Pinpoint the cell where the given text exists, returning its [x, y] midpoint coordinate. 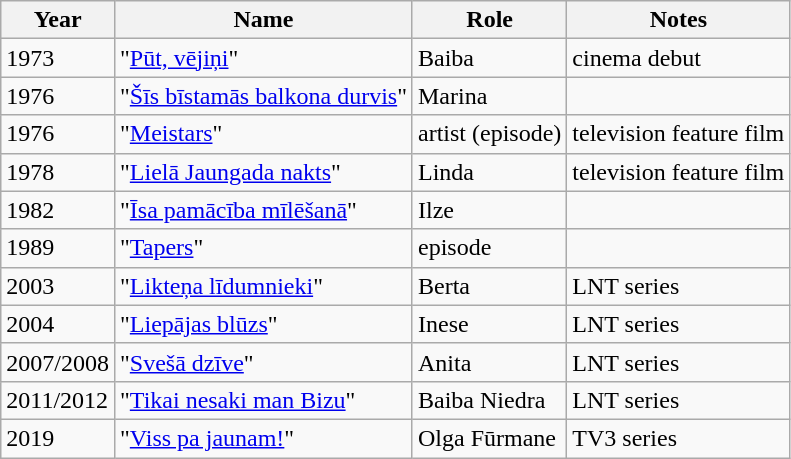
Name [263, 20]
Inese [489, 324]
Olga Fūrmane [489, 438]
episode [489, 248]
1989 [58, 248]
2019 [58, 438]
Year [58, 20]
"Viss pa jaunam!" [263, 438]
1982 [58, 210]
Ilze [489, 210]
Anita [489, 362]
Linda [489, 172]
"Tapers" [263, 248]
Marina [489, 96]
2011/2012 [58, 400]
artist (episode) [489, 134]
"Šīs bīstamās balkona durvis" [263, 96]
"Likteņa līdumnieki" [263, 286]
"Pūt, vējiņi" [263, 58]
1978 [58, 172]
cinema debut [678, 58]
Berta [489, 286]
"Īsa pamācība mīlēšanā" [263, 210]
1973 [58, 58]
"Lielā Jaungada nakts" [263, 172]
Baiba [489, 58]
"Liepājas blūzs" [263, 324]
2004 [58, 324]
Notes [678, 20]
2007/2008 [58, 362]
Role [489, 20]
2003 [58, 286]
"Tikai nesaki man Bizu" [263, 400]
"Meistars" [263, 134]
"Svešā dzīve" [263, 362]
Baiba Niedra [489, 400]
TV3 series [678, 438]
